Extract the [X, Y] coordinate from the center of the cell holding the provided text.  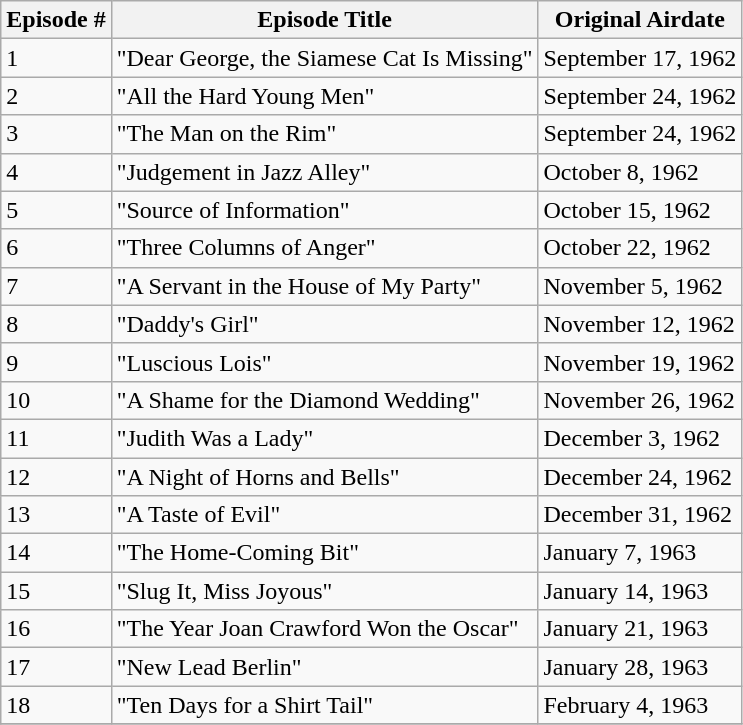
"Judgement in Jazz Alley" [324, 172]
14 [56, 553]
"A Shame for the Diamond Wedding" [324, 400]
"A Servant in the House of My Party" [324, 286]
January 7, 1963 [640, 553]
"Dear George, the Siamese Cat Is Missing" [324, 58]
"Judith Was a Lady" [324, 438]
"All the Hard Young Men" [324, 96]
November 5, 1962 [640, 286]
"Three Columns of Anger" [324, 248]
December 24, 1962 [640, 477]
"The Home-Coming Bit" [324, 553]
"Slug It, Miss Joyous" [324, 591]
Episode Title [324, 20]
8 [56, 324]
February 4, 1963 [640, 705]
13 [56, 515]
January 14, 1963 [640, 591]
16 [56, 629]
"Daddy's Girl" [324, 324]
"Luscious Lois" [324, 362]
18 [56, 705]
2 [56, 96]
5 [56, 210]
7 [56, 286]
12 [56, 477]
November 19, 1962 [640, 362]
October 8, 1962 [640, 172]
"A Night of Horns and Bells" [324, 477]
December 31, 1962 [640, 515]
"The Year Joan Crawford Won the Oscar" [324, 629]
3 [56, 134]
January 21, 1963 [640, 629]
"Ten Days for a Shirt Tail" [324, 705]
"The Man on the Rim" [324, 134]
11 [56, 438]
November 26, 1962 [640, 400]
"New Lead Berlin" [324, 667]
4 [56, 172]
9 [56, 362]
Original Airdate [640, 20]
10 [56, 400]
15 [56, 591]
6 [56, 248]
October 22, 1962 [640, 248]
November 12, 1962 [640, 324]
"A Taste of Evil" [324, 515]
Episode # [56, 20]
"Source of Information" [324, 210]
September 17, 1962 [640, 58]
17 [56, 667]
January 28, 1963 [640, 667]
December 3, 1962 [640, 438]
October 15, 1962 [640, 210]
1 [56, 58]
